Find where the given text appears and provide that cell's center as (x, y) coordinate. 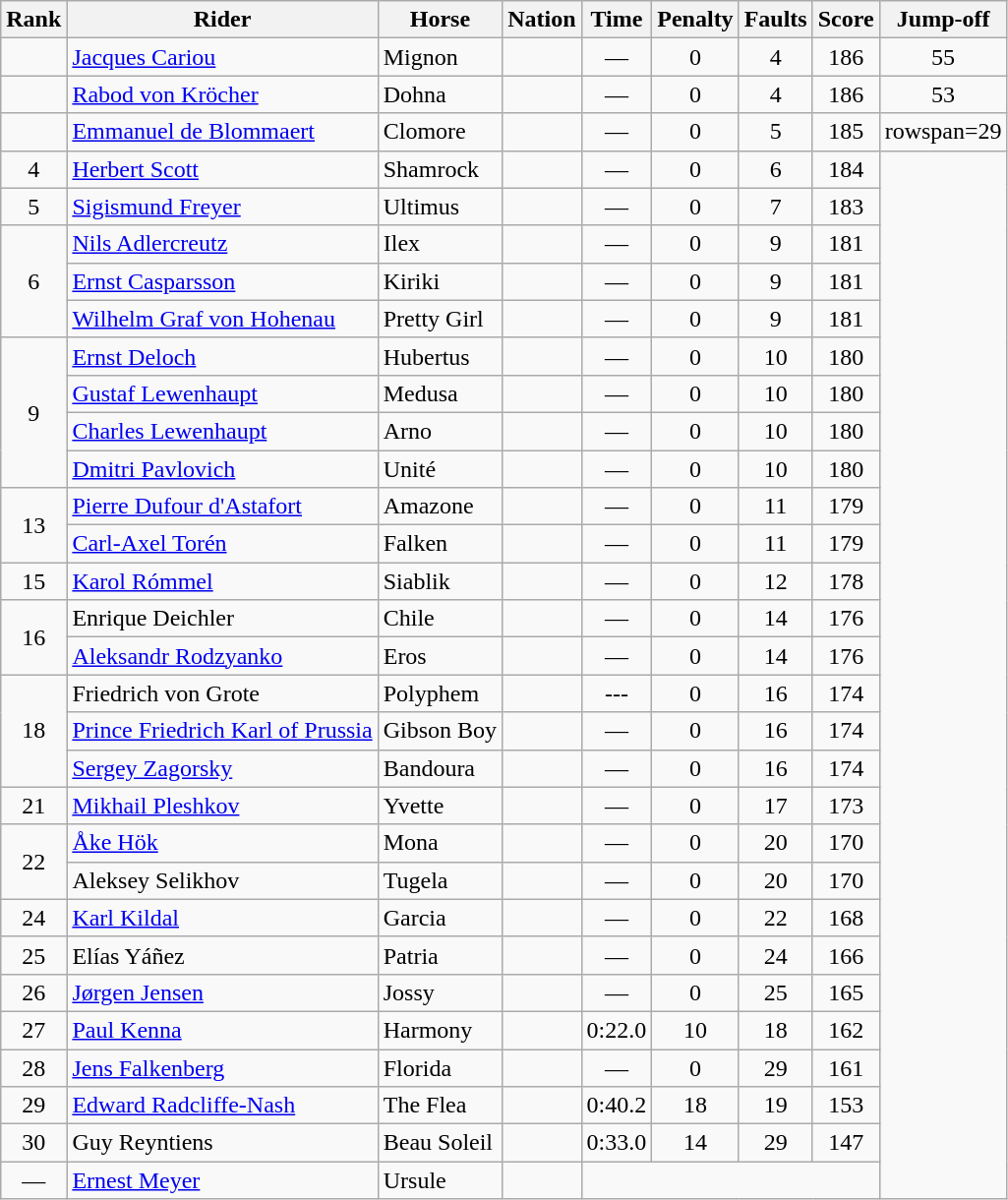
Ernst Casparsson (222, 281)
Mona (440, 843)
Ultimus (440, 207)
Sigismund Freyer (222, 207)
Pierre Dufour d'Astafort (222, 507)
27 (33, 1030)
Jossy (440, 992)
15 (33, 581)
Elías Yáñez (222, 955)
Jump-off (943, 20)
Paul Kenna (222, 1030)
Bandoura (440, 768)
184 (846, 169)
Siablik (440, 581)
Jacques Cariou (222, 57)
Rabod von Kröcher (222, 94)
Ernest Meyer (222, 1180)
Tugela (440, 880)
Nation (542, 20)
153 (846, 1106)
Harmony (440, 1030)
Prince Friedrich Karl of Prussia (222, 731)
7 (775, 207)
21 (33, 806)
147 (846, 1143)
Rank (33, 20)
--- (617, 693)
Karl Kildal (222, 918)
173 (846, 806)
Unité (440, 469)
Guy Reyntiens (222, 1143)
Mignon (440, 57)
Gibson Boy (440, 731)
Wilhelm Graf von Hohenau (222, 319)
26 (33, 992)
0:22.0 (617, 1030)
Time (617, 20)
The Flea (440, 1106)
Rider (222, 20)
Herbert Scott (222, 169)
Ilex (440, 244)
Charles Lewenhaupt (222, 431)
Score (846, 20)
30 (33, 1143)
Hubertus (440, 356)
Mikhail Pleshkov (222, 806)
161 (846, 1067)
Ursule (440, 1180)
55 (943, 57)
Amazone (440, 507)
Dohna (440, 94)
Yvette (440, 806)
Penalty (695, 20)
185 (846, 132)
28 (33, 1067)
0:33.0 (617, 1143)
17 (775, 806)
183 (846, 207)
Beau Soleil (440, 1143)
0:40.2 (617, 1106)
Aleksandr Rodzyanko (222, 656)
Patria (440, 955)
Aleksey Selikhov (222, 880)
53 (943, 94)
Jørgen Jensen (222, 992)
Karol Rómmel (222, 581)
Pretty Girl (440, 319)
Eros (440, 656)
19 (775, 1106)
Horse (440, 20)
Nils Adlercreutz (222, 244)
Gustaf Lewenhaupt (222, 393)
Arno (440, 431)
Shamrock (440, 169)
Kiriki (440, 281)
Sergey Zagorsky (222, 768)
166 (846, 955)
178 (846, 581)
Enrique Deichler (222, 619)
Edward Radcliffe-Nash (222, 1106)
Falken (440, 544)
Polyphem (440, 693)
rowspan=29 (943, 132)
Faults (775, 20)
Clomore (440, 132)
165 (846, 992)
Garcia (440, 918)
12 (775, 581)
Ernst Deloch (222, 356)
13 (33, 525)
Friedrich von Grote (222, 693)
Åke Hök (222, 843)
Florida (440, 1067)
Emmanuel de Blommaert (222, 132)
Medusa (440, 393)
Chile (440, 619)
162 (846, 1030)
Dmitri Pavlovich (222, 469)
Jens Falkenberg (222, 1067)
Carl-Axel Torén (222, 544)
168 (846, 918)
